Search for the cell housing the specified text and yield its (X, Y) center coordinate. 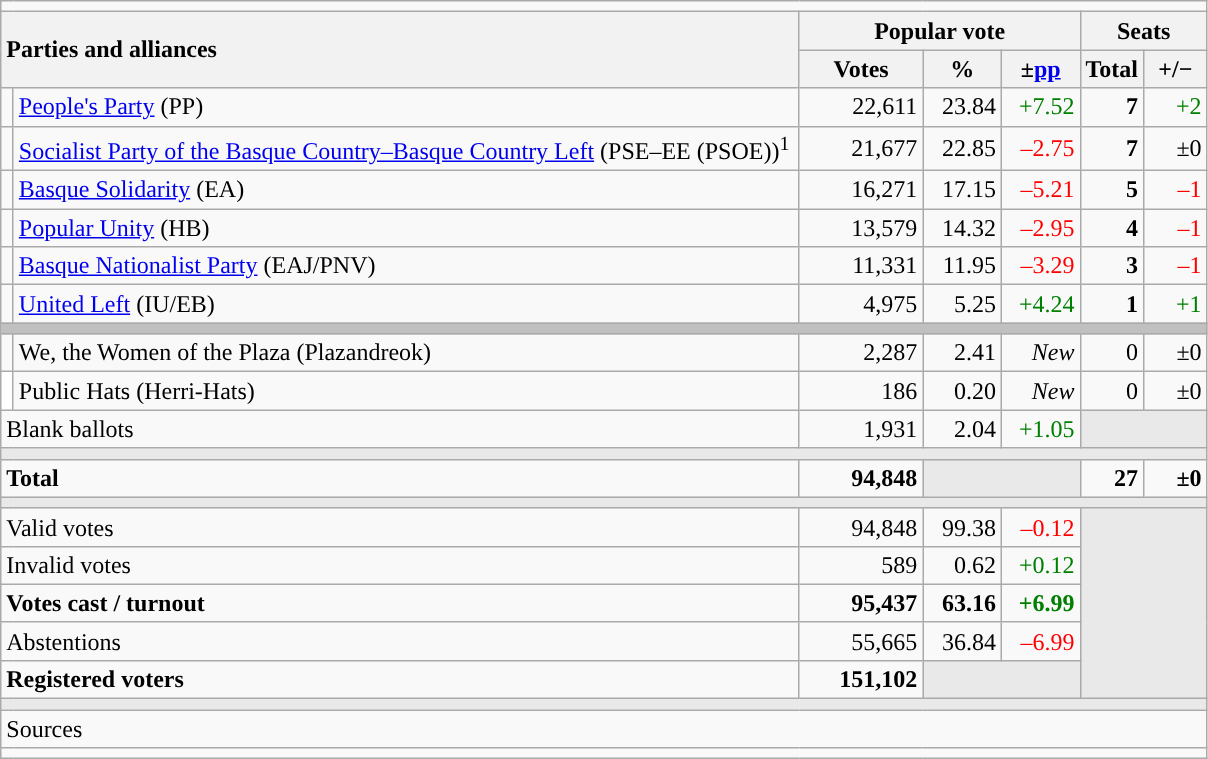
+1.05 (1040, 429)
2.41 (962, 353)
1 (1112, 304)
95,437 (861, 603)
186 (861, 391)
2,287 (861, 353)
14.32 (962, 228)
Valid votes (400, 527)
–3.29 (1040, 266)
+7.52 (1040, 107)
17.15 (962, 190)
21,677 (861, 148)
23.84 (962, 107)
We, the Women of the Plaza (Plazandreok) (406, 353)
22,611 (861, 107)
36.84 (962, 641)
27 (1112, 478)
Invalid votes (400, 565)
11.95 (962, 266)
99.38 (962, 527)
Votes cast / turnout (400, 603)
Popular vote (940, 31)
63.16 (962, 603)
% (962, 69)
Sources (604, 729)
Parties and alliances (400, 50)
Public Hats (Herri-Hats) (406, 391)
Seats (1144, 31)
Basque Solidarity (EA) (406, 190)
13,579 (861, 228)
0.20 (962, 391)
+1 (1176, 304)
Registered voters (400, 679)
People's Party (PP) (406, 107)
–2.95 (1040, 228)
3 (1112, 266)
Blank ballots (400, 429)
11,331 (861, 266)
4 (1112, 228)
–2.75 (1040, 148)
+6.99 (1040, 603)
–0.12 (1040, 527)
Popular Unity (HB) (406, 228)
+2 (1176, 107)
5 (1112, 190)
2.04 (962, 429)
–5.21 (1040, 190)
151,102 (861, 679)
Abstentions (400, 641)
1,931 (861, 429)
+0.12 (1040, 565)
0.62 (962, 565)
Basque Nationalist Party (EAJ/PNV) (406, 266)
22.85 (962, 148)
–6.99 (1040, 641)
589 (861, 565)
United Left (IU/EB) (406, 304)
55,665 (861, 641)
±pp (1040, 69)
4,975 (861, 304)
Socialist Party of the Basque Country–Basque Country Left (PSE–EE (PSOE))1 (406, 148)
Votes (861, 69)
+/− (1176, 69)
+4.24 (1040, 304)
5.25 (962, 304)
16,271 (861, 190)
